From the cell containing the given text, extract its center point as (X, Y) coordinate. 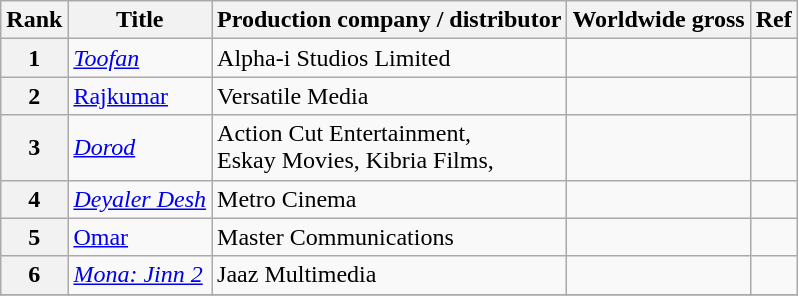
Rank (34, 20)
1 (34, 58)
6 (34, 275)
Ref (774, 20)
Production company / distributor (390, 20)
Action Cut Entertainment,Eskay Movies, Kibria Films, (390, 148)
Rajkumar (140, 96)
5 (34, 237)
Title (140, 20)
Master Communications (390, 237)
2 (34, 96)
Worldwide gross (658, 20)
4 (34, 199)
Metro Cinema (390, 199)
Alpha-i Studios Limited (390, 58)
Versatile Media (390, 96)
Mona: Jinn 2 (140, 275)
Deyaler Desh (140, 199)
3 (34, 148)
Toofan (140, 58)
Omar (140, 237)
Jaaz Multimedia (390, 275)
Dorod (140, 148)
